Locate the cell with the specified text and output its (x, y) center coordinate. 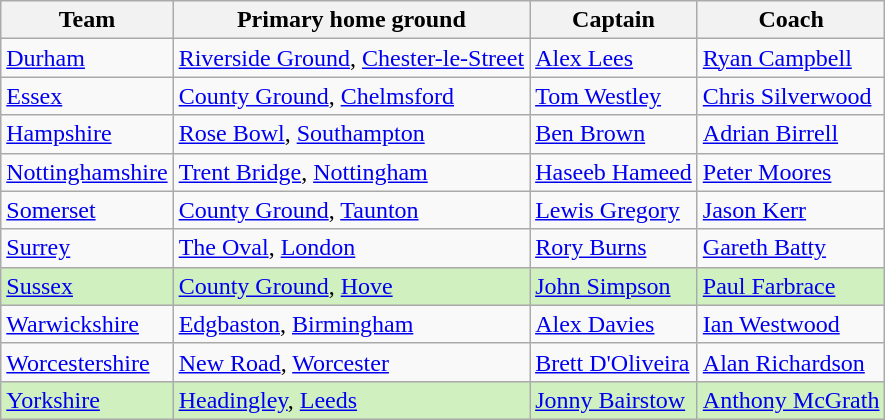
Jason Kerr (791, 210)
Tom Westley (614, 96)
John Simpson (614, 286)
Anthony McGrath (791, 400)
Paul Farbrace (791, 286)
Coach (791, 20)
County Ground, Taunton (351, 210)
Alan Richardson (791, 362)
Durham (87, 58)
Trent Bridge, Nottingham (351, 172)
Adrian Birrell (791, 134)
Headingley, Leeds (351, 400)
Ian Westwood (791, 324)
Rose Bowl, Southampton (351, 134)
Gareth Batty (791, 248)
Captain (614, 20)
Somerset (87, 210)
Ryan Campbell (791, 58)
Peter Moores (791, 172)
Nottinghamshire (87, 172)
Ben Brown (614, 134)
Essex (87, 96)
Alex Lees (614, 58)
Rory Burns (614, 248)
Edgbaston, Birmingham (351, 324)
Chris Silverwood (791, 96)
Jonny Bairstow (614, 400)
Team (87, 20)
Primary home ground (351, 20)
Sussex (87, 286)
Warwickshire (87, 324)
Alex Davies (614, 324)
County Ground, Chelmsford (351, 96)
County Ground, Hove (351, 286)
The Oval, London (351, 248)
Hampshire (87, 134)
Riverside Ground, Chester-le-Street (351, 58)
Brett D'Oliveira (614, 362)
Yorkshire (87, 400)
Surrey (87, 248)
New Road, Worcester (351, 362)
Haseeb Hameed (614, 172)
Worcestershire (87, 362)
Lewis Gregory (614, 210)
